Determine the [X, Y] coordinate at the center of the cell enclosing the given text.  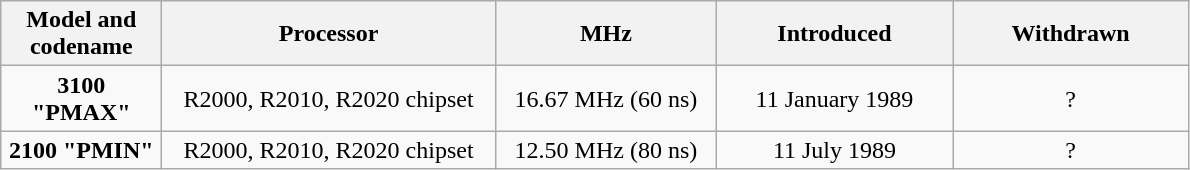
Introduced [834, 34]
Withdrawn [1070, 34]
16.67 MHz (60 ns) [606, 98]
MHz [606, 34]
Processor [329, 34]
3100 "PMAX" [82, 98]
11 July 1989 [834, 150]
Model and codename [82, 34]
2100 "PMIN" [82, 150]
11 January 1989 [834, 98]
12.50 MHz (80 ns) [606, 150]
